Scan for the cell matching the given text and deliver its (X, Y) coordinate at center. 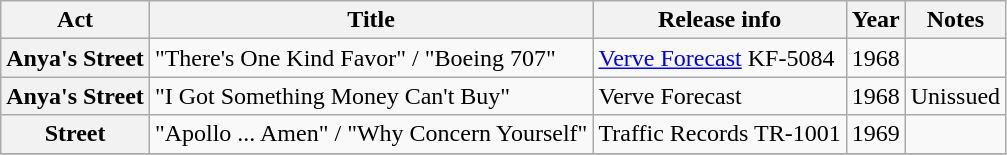
Release info (720, 20)
Title (371, 20)
Year (876, 20)
"I Got Something Money Can't Buy" (371, 96)
Verve Forecast KF-5084 (720, 58)
1969 (876, 134)
Traffic Records TR-1001 (720, 134)
Unissued (955, 96)
Verve Forecast (720, 96)
Street (76, 134)
"Apollo ... Amen" / "Why Concern Yourself" (371, 134)
Notes (955, 20)
"There's One Kind Favor" / "Boeing 707" (371, 58)
Act (76, 20)
